Locate the cell with the specified text and output its (X, Y) center coordinate. 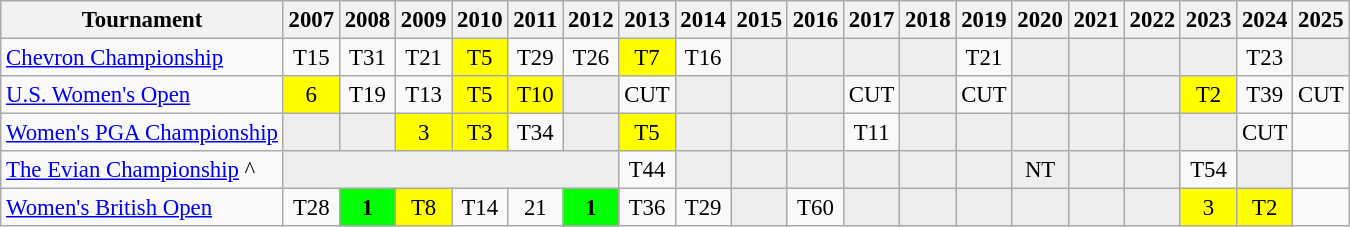
The Evian Championship ^ (142, 170)
2022 (1152, 20)
21 (536, 208)
T60 (815, 208)
T31 (367, 58)
Tournament (142, 20)
Women's PGA Championship (142, 133)
T44 (647, 170)
2020 (1040, 20)
2009 (424, 20)
2007 (311, 20)
2013 (647, 20)
T11 (872, 133)
T19 (367, 95)
T26 (591, 58)
2016 (815, 20)
T14 (480, 208)
2017 (872, 20)
Chevron Championship (142, 58)
U.S. Women's Open (142, 95)
2021 (1096, 20)
2015 (759, 20)
2012 (591, 20)
2023 (1208, 20)
T39 (1265, 95)
T23 (1265, 58)
T36 (647, 208)
T8 (424, 208)
T28 (311, 208)
T15 (311, 58)
T54 (1208, 170)
2018 (928, 20)
2010 (480, 20)
2019 (984, 20)
2025 (1321, 20)
T3 (480, 133)
2011 (536, 20)
T7 (647, 58)
T13 (424, 95)
T16 (703, 58)
Women's British Open (142, 208)
2024 (1265, 20)
6 (311, 95)
2014 (703, 20)
T10 (536, 95)
T34 (536, 133)
2008 (367, 20)
NT (1040, 170)
